Identify which cell holds the provided text, then report its (X, Y) central coordinate. 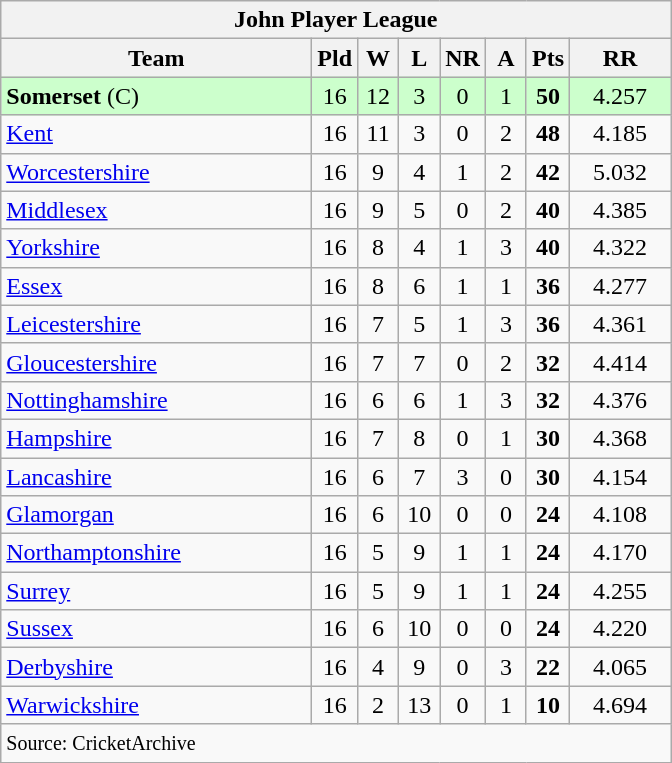
Lancashire (156, 477)
11 (378, 134)
4.414 (620, 362)
Team (156, 58)
Warwickshire (156, 705)
Kent (156, 134)
12 (378, 96)
Worcestershire (156, 172)
4.694 (620, 705)
RR (620, 58)
48 (548, 134)
Nottinghamshire (156, 400)
4.368 (620, 438)
4.065 (620, 667)
4.385 (620, 210)
4.277 (620, 286)
Middlesex (156, 210)
13 (420, 705)
4.154 (620, 477)
50 (548, 96)
Source: CricketArchive (336, 743)
Pts (548, 58)
22 (548, 667)
Sussex (156, 629)
4.255 (620, 591)
4.322 (620, 248)
4.361 (620, 324)
Gloucestershire (156, 362)
Northamptonshire (156, 553)
Derbyshire (156, 667)
W (378, 58)
5.032 (620, 172)
Leicestershire (156, 324)
4.257 (620, 96)
Surrey (156, 591)
4.170 (620, 553)
4.185 (620, 134)
4.376 (620, 400)
42 (548, 172)
Yorkshire (156, 248)
4.220 (620, 629)
Glamorgan (156, 515)
NR (463, 58)
John Player League (336, 20)
A (506, 58)
Somerset (C) (156, 96)
Hampshire (156, 438)
Pld (335, 58)
Essex (156, 286)
L (420, 58)
4.108 (620, 515)
